From the cell containing the given text, extract its center point as [X, Y] coordinate. 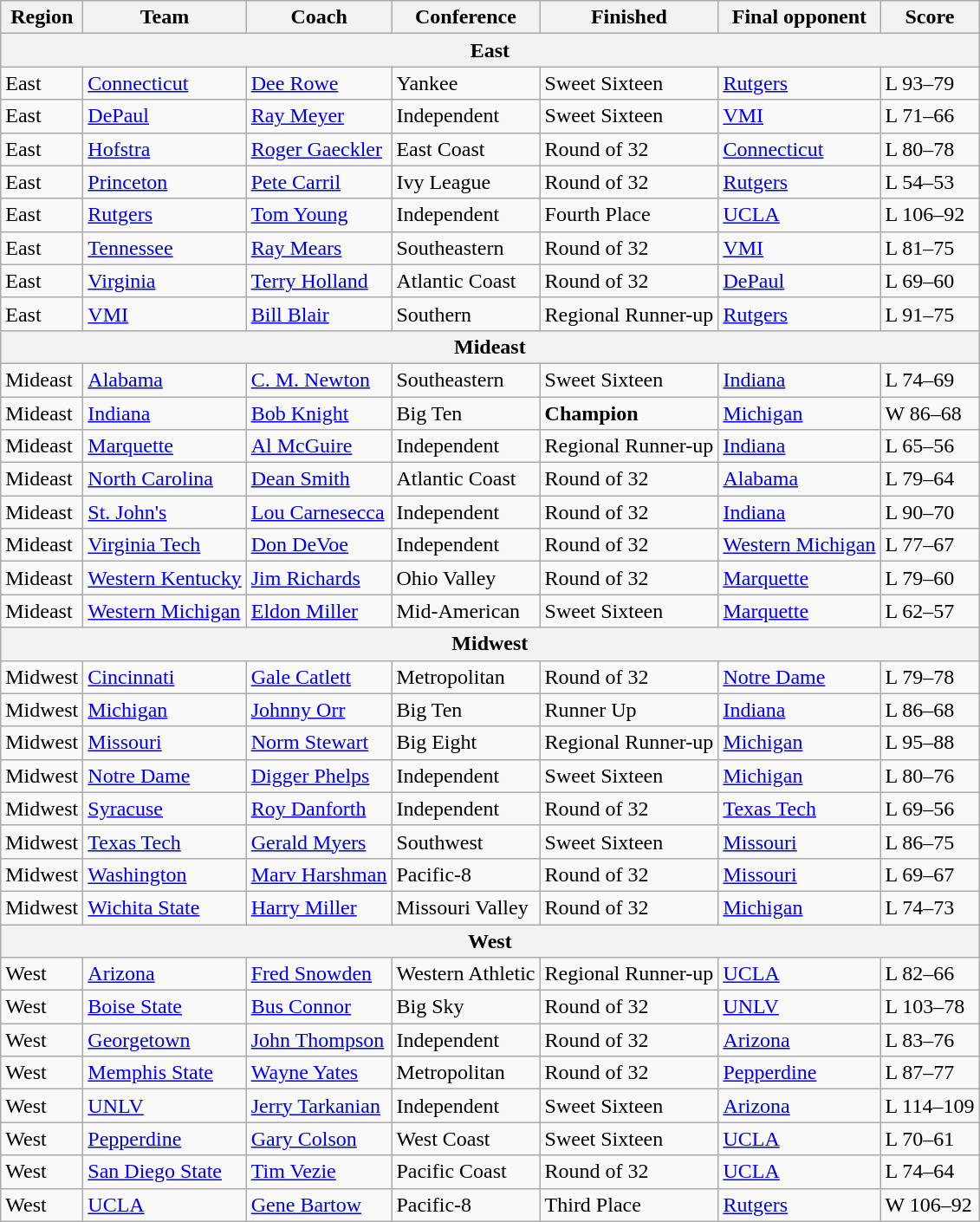
L 83–76 [930, 1040]
San Diego State [165, 1172]
L 62–57 [930, 611]
Eldon Miller [319, 611]
Team [165, 17]
L 65–56 [930, 446]
Norm Stewart [319, 743]
L 74–64 [930, 1172]
Fred Snowden [319, 974]
Dee Rowe [319, 83]
Gerald Myers [319, 842]
L 74–73 [930, 907]
Lou Carnesecca [319, 512]
Marv Harshman [319, 874]
Score [930, 17]
Coach [319, 17]
C. M. Newton [319, 380]
Boise State [165, 1007]
Big Eight [466, 743]
Tom Young [319, 215]
Johnny Orr [319, 710]
L 74–69 [930, 380]
L 95–88 [930, 743]
L 69–56 [930, 809]
East Coast [466, 149]
Ray Mears [319, 248]
Tim Vezie [319, 1172]
Western Athletic [466, 974]
Syracuse [165, 809]
L 103–78 [930, 1007]
Roy Danforth [319, 809]
L 82–66 [930, 974]
L 69–67 [930, 874]
North Carolina [165, 479]
Roger Gaeckler [319, 149]
L 77–67 [930, 545]
L 79–60 [930, 578]
Wichita State [165, 907]
Ray Meyer [319, 116]
Hofstra [165, 149]
L 79–78 [930, 677]
Tennessee [165, 248]
Virginia [165, 281]
Virginia Tech [165, 545]
Digger Phelps [319, 776]
L 87–77 [930, 1073]
Bill Blair [319, 314]
Jim Richards [319, 578]
Al McGuire [319, 446]
Gale Catlett [319, 677]
Runner Up [629, 710]
Wayne Yates [319, 1073]
Western Kentucky [165, 578]
W 106–92 [930, 1205]
L 70–61 [930, 1139]
West Coast [466, 1139]
L 91–75 [930, 314]
Pacific Coast [466, 1172]
L 86–75 [930, 842]
Third Place [629, 1205]
L 114–109 [930, 1106]
L 79–64 [930, 479]
L 71–66 [930, 116]
Big Sky [466, 1007]
Harry Miller [319, 907]
Memphis State [165, 1073]
Ivy League [466, 182]
Pete Carril [319, 182]
Gene Bartow [319, 1205]
Dean Smith [319, 479]
Bus Connor [319, 1007]
L 106–92 [930, 215]
Southwest [466, 842]
Yankee [466, 83]
Bob Knight [319, 413]
Region [42, 17]
Champion [629, 413]
L 93–79 [930, 83]
Finished [629, 17]
John Thompson [319, 1040]
Conference [466, 17]
Gary Colson [319, 1139]
Mid-American [466, 611]
Cincinnati [165, 677]
Ohio Valley [466, 578]
Jerry Tarkanian [319, 1106]
L 80–76 [930, 776]
Missouri Valley [466, 907]
L 54–53 [930, 182]
Fourth Place [629, 215]
Final opponent [799, 17]
L 90–70 [930, 512]
L 86–68 [930, 710]
L 69–60 [930, 281]
Washington [165, 874]
Georgetown [165, 1040]
L 80–78 [930, 149]
St. John's [165, 512]
L 81–75 [930, 248]
W 86–68 [930, 413]
Princeton [165, 182]
Terry Holland [319, 281]
Southern [466, 314]
Don DeVoe [319, 545]
